Capture the cell that displays the provided text and extract its [x, y] central coordinate. 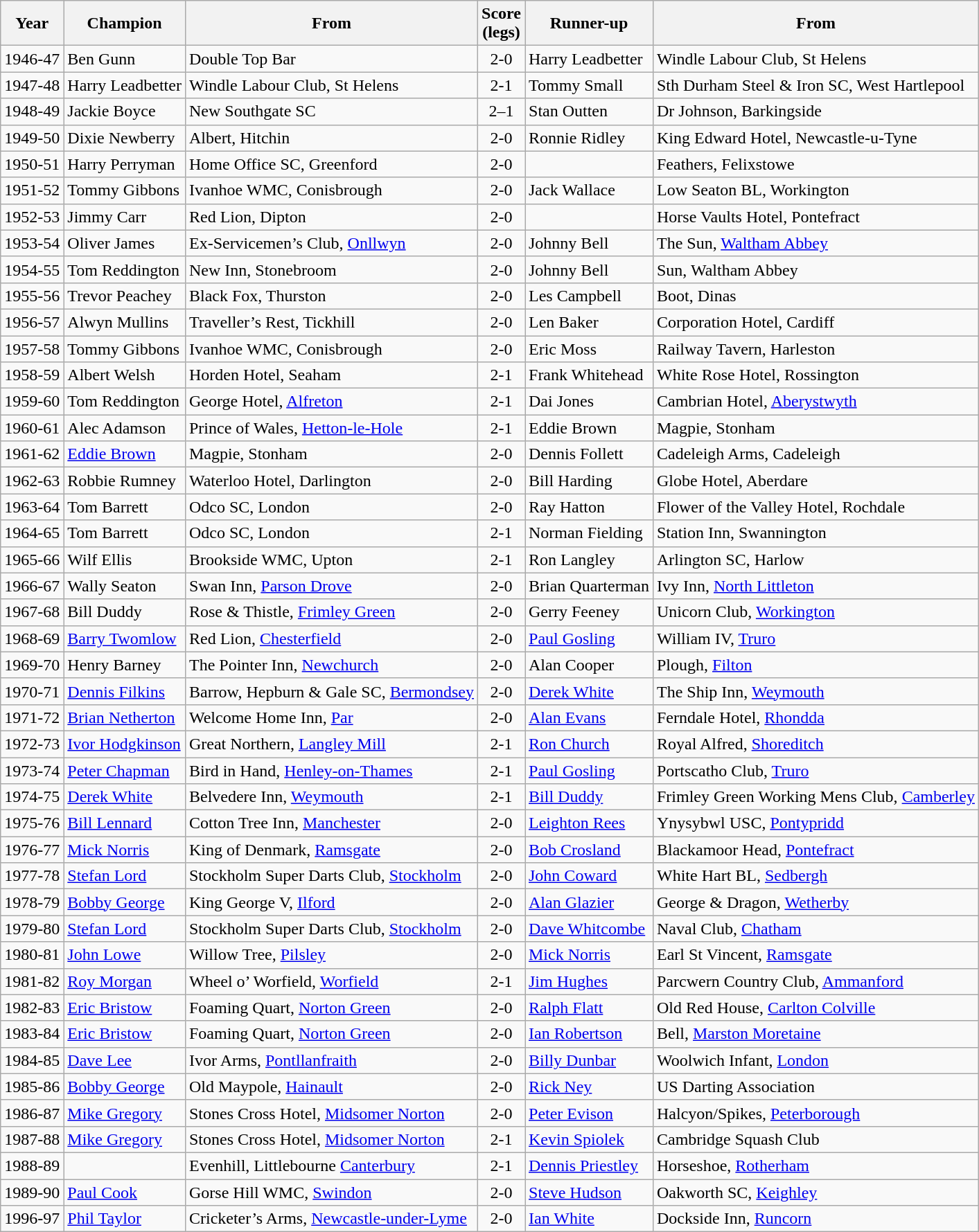
Robbie Rumney [125, 481]
1957-58 [32, 348]
2–1 [502, 111]
Red Lion, Chesterfield [331, 639]
Wilf Ellis [125, 560]
Station Inn, Swannington [815, 533]
1989-90 [32, 1192]
Horden Hotel, Seaham [331, 375]
Gerry Feeney [589, 612]
US Darting Association [815, 1087]
Great Northern, Langley Mill [331, 744]
Barry Twomlow [125, 639]
Jim Hughes [589, 981]
Oakworth SC, Keighley [815, 1192]
Sth Durham Steel & Iron SC, West Hartlepool [815, 85]
1950-51 [32, 164]
1953-54 [32, 243]
Henry Barney [125, 665]
Dennis Filkins [125, 691]
Ivor Hodgkinson [125, 744]
Royal Alfred, Shoreditch [815, 744]
1983-84 [32, 1034]
Ex-Servicemen’s Club, Onllwyn [331, 243]
Jimmy Carr [125, 217]
Halcyon/Spikes, Peterborough [815, 1113]
King Edward Hotel, Newcastle-u-Tyne [815, 138]
Unicorn Club, Workington [815, 612]
The Ship Inn, Weymouth [815, 691]
Cambrian Hotel, Aberystwyth [815, 402]
Railway Tavern, Harleston [815, 348]
Horseshoe, Rotherham [815, 1166]
Evenhill, Littlebourne Canterbury [331, 1166]
Eric Moss [589, 348]
1973-74 [32, 771]
Ynysybwl USC, Pontypridd [815, 823]
Albert Welsh [125, 375]
Peter Chapman [125, 771]
Bob Crosland [589, 850]
Blackamoor Head, Pontefract [815, 850]
George Hotel, Alfreton [331, 402]
Willow Tree, Pilsley [331, 955]
1982-83 [32, 1008]
1986-87 [32, 1113]
1951-52 [32, 190]
Brian Quarterman [589, 586]
Waterloo Hotel, Darlington [331, 481]
Feathers, Felixstowe [815, 164]
John Lowe [125, 955]
Alwyn Mullins [125, 322]
Dave Lee [125, 1060]
1946-47 [32, 59]
Flower of the Valley Hotel, Rochdale [815, 507]
1963-64 [32, 507]
Brookside WMC, Upton [331, 560]
Leighton Rees [589, 823]
1975-76 [32, 823]
1987-88 [32, 1139]
Parcwern Country Club, Ammanford [815, 981]
Gorse Hill WMC, Swindon [331, 1192]
1970-71 [32, 691]
Dave Whitcombe [589, 929]
Welcome Home Inn, Par [331, 717]
Belvedere Inn, Weymouth [331, 797]
1968-69 [32, 639]
Double Top Bar [331, 59]
Prince of Wales, Hetton-le-Hole [331, 428]
1976-77 [32, 850]
Norman Fielding [589, 533]
Old Maypole, Hainault [331, 1087]
Corporation Hotel, Cardiff [815, 322]
Frank Whitehead [589, 375]
Alan Glazier [589, 902]
Billy Dunbar [589, 1060]
Barrow, Hepburn & Gale SC, Bermondsey [331, 691]
Ivor Arms, Pontllanfraith [331, 1060]
Dr Johnson, Barkingside [815, 111]
Old Red House, Carlton Colville [815, 1008]
1996-97 [32, 1219]
Tommy Small [589, 85]
1985-86 [32, 1087]
William IV, Truro [815, 639]
Oliver James [125, 243]
Naval Club, Chatham [815, 929]
Ron Church [589, 744]
Albert, Hitchin [331, 138]
1969-70 [32, 665]
Dennis Priestley [589, 1166]
1964-65 [32, 533]
Cricketer’s Arms, Newcastle-under-Lyme [331, 1219]
Jackie Boyce [125, 111]
Black Fox, Thurston [331, 296]
Brian Netherton [125, 717]
1954-55 [32, 269]
Len Baker [589, 322]
Champion [125, 24]
1959-60 [32, 402]
Home Office SC, Greenford [331, 164]
Harry Perryman [125, 164]
Ralph Flatt [589, 1008]
John Coward [589, 876]
Sun, Waltham Abbey [815, 269]
1965-66 [32, 560]
Ian Robertson [589, 1034]
1956-57 [32, 322]
George & Dragon, Wetherby [815, 902]
1966-67 [32, 586]
Ron Langley [589, 560]
Bell, Marston Moretaine [815, 1034]
New Southgate SC [331, 111]
1962-63 [32, 481]
Jack Wallace [589, 190]
Swan Inn, Parson Drove [331, 586]
1952-53 [32, 217]
1947-48 [32, 85]
Bill Lennard [125, 823]
Earl St Vincent, Ramsgate [815, 955]
King George V, Ilford [331, 902]
1978-79 [32, 902]
Roy Morgan [125, 981]
Globe Hotel, Aberdare [815, 481]
1971-72 [32, 717]
King of Denmark, Ramsgate [331, 850]
The Pointer Inn, Newchurch [331, 665]
1974-75 [32, 797]
New Inn, Stonebroom [331, 269]
Paul Cook [125, 1192]
White Hart BL, Sedbergh [815, 876]
Ivy Inn, North Littleton [815, 586]
1958-59 [32, 375]
1984-85 [32, 1060]
1961-62 [32, 454]
Boot, Dinas [815, 296]
Dai Jones [589, 402]
Plough, Filton [815, 665]
1960-61 [32, 428]
Ronnie Ridley [589, 138]
The Sun, Waltham Abbey [815, 243]
Traveller’s Rest, Tickhill [331, 322]
1972-73 [32, 744]
Alan Evans [589, 717]
Ian White [589, 1219]
Horse Vaults Hotel, Pontefract [815, 217]
Ray Hatton [589, 507]
Ferndale Hotel, Rhondda [815, 717]
Ben Gunn [125, 59]
Woolwich Infant, London [815, 1060]
1948-49 [32, 111]
Kevin Spiolek [589, 1139]
Cambridge Squash Club [815, 1139]
1977-78 [32, 876]
Red Lion, Dipton [331, 217]
1979-80 [32, 929]
Portscatho Club, Truro [815, 771]
Stan Outten [589, 111]
Steve Hudson [589, 1192]
Low Seaton BL, Workington [815, 190]
Dennis Follett [589, 454]
Les Campbell [589, 296]
1981-82 [32, 981]
1967-68 [32, 612]
Peter Evison [589, 1113]
1949-50 [32, 138]
Bird in Hand, Henley-on-Thames [331, 771]
Cotton Tree Inn, Manchester [331, 823]
1988-89 [32, 1166]
Bill Harding [589, 481]
Runner-up [589, 24]
Rick Ney [589, 1087]
1980-81 [32, 955]
Arlington SC, Harlow [815, 560]
Dockside Inn, Runcorn [815, 1219]
Trevor Peachey [125, 296]
Score(legs) [502, 24]
Rose & Thistle, Frimley Green [331, 612]
Wally Seaton [125, 586]
Phil Taylor [125, 1219]
Frimley Green Working Mens Club, Camberley [815, 797]
Cadeleigh Arms, Cadeleigh [815, 454]
Dixie Newberry [125, 138]
Wheel o’ Worfield, Worfield [331, 981]
Alan Cooper [589, 665]
White Rose Hotel, Rossington [815, 375]
Alec Adamson [125, 428]
1955-56 [32, 296]
Year [32, 24]
